Provide the [X, Y] coordinate of the cell's center where the given text is located.  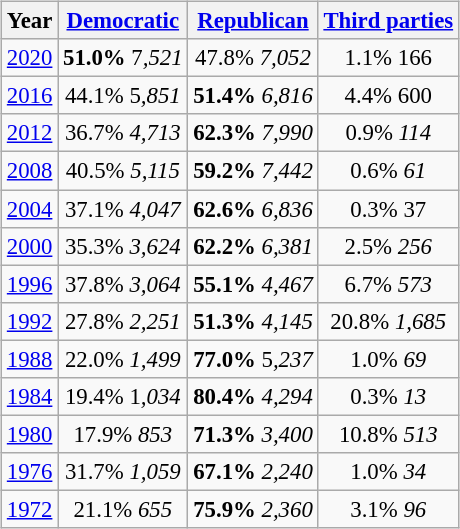
Year [30, 21]
51.4% 6,816 [253, 96]
19.4% 1,034 [123, 396]
6.7% 573 [388, 284]
0.9% 114 [388, 133]
1.1% 166 [388, 58]
17.9% 853 [123, 434]
2000 [30, 246]
3.1% 96 [388, 509]
2020 [30, 58]
27.8% 2,251 [123, 321]
75.9% 2,360 [253, 509]
51.0% 7,521 [123, 58]
36.7% 4,713 [123, 133]
1976 [30, 472]
35.3% 3,624 [123, 246]
77.0% 5,237 [253, 359]
67.1% 2,240 [253, 472]
1972 [30, 509]
0.3% 13 [388, 396]
80.4% 4,294 [253, 396]
2012 [30, 133]
Democratic [123, 21]
10.8% 513 [388, 434]
1.0% 69 [388, 359]
1988 [30, 359]
22.0% 1,499 [123, 359]
1996 [30, 284]
4.4% 600 [388, 96]
62.2% 6,381 [253, 246]
71.3% 3,400 [253, 434]
37.8% 3,064 [123, 284]
1.0% 34 [388, 472]
Republican [253, 21]
Third parties [388, 21]
1980 [30, 434]
0.3% 37 [388, 209]
1984 [30, 396]
20.8% 1,685 [388, 321]
2016 [30, 96]
40.5% 5,115 [123, 171]
21.1% 655 [123, 509]
2008 [30, 171]
1992 [30, 321]
2.5% 256 [388, 246]
37.1% 4,047 [123, 209]
47.8% 7,052 [253, 58]
0.6% 61 [388, 171]
51.3% 4,145 [253, 321]
62.3% 7,990 [253, 133]
44.1% 5,851 [123, 96]
62.6% 6,836 [253, 209]
59.2% 7,442 [253, 171]
2004 [30, 209]
55.1% 4,467 [253, 284]
31.7% 1,059 [123, 472]
